Scan for the cell matching the given text and deliver its [X, Y] coordinate at center. 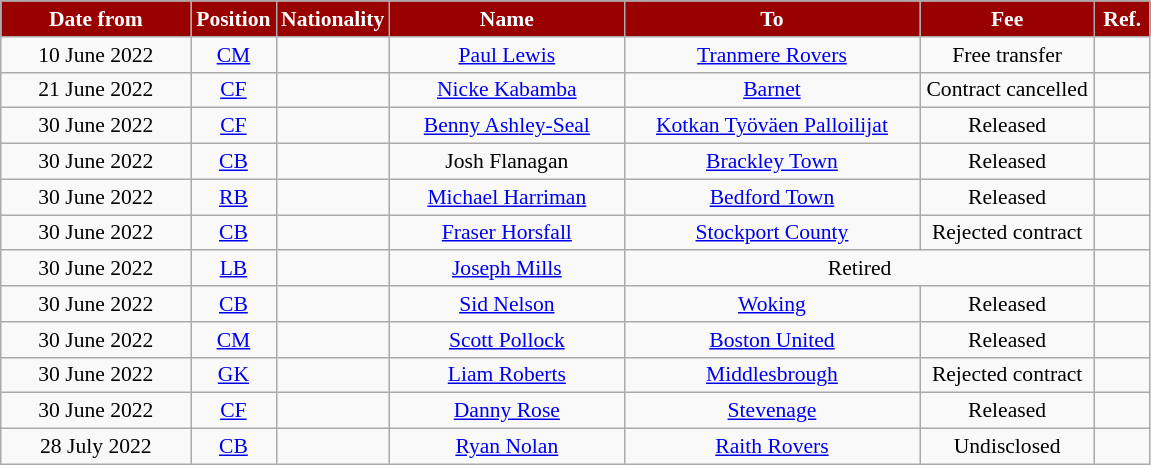
Position [234, 19]
Michael Harriman [506, 197]
21 June 2022 [96, 90]
Scott Pollock [506, 340]
Stevenage [772, 411]
Tranmere Rovers [772, 55]
28 July 2022 [96, 447]
RB [234, 197]
Joseph Mills [506, 269]
Danny Rose [506, 411]
Contract cancelled [1008, 90]
Fraser Horsfall [506, 233]
Ryan Nolan [506, 447]
Brackley Town [772, 162]
Free transfer [1008, 55]
Benny Ashley-Seal [506, 126]
LB [234, 269]
Boston United [772, 340]
Nationality [332, 19]
Nicke Kabamba [506, 90]
Middlesbrough [772, 375]
Josh Flanagan [506, 162]
Name [506, 19]
Barnet [772, 90]
Fee [1008, 19]
Paul Lewis [506, 55]
Retired [859, 269]
Date from [96, 19]
Undisclosed [1008, 447]
Kotkan Työväen Palloilijat [772, 126]
10 June 2022 [96, 55]
To [772, 19]
GK [234, 375]
Liam Roberts [506, 375]
Stockport County [772, 233]
Bedford Town [772, 197]
Sid Nelson [506, 304]
Woking [772, 304]
Ref. [1122, 19]
Raith Rovers [772, 447]
